Output the (X, Y) coordinate of the center of the cell containing the given text.  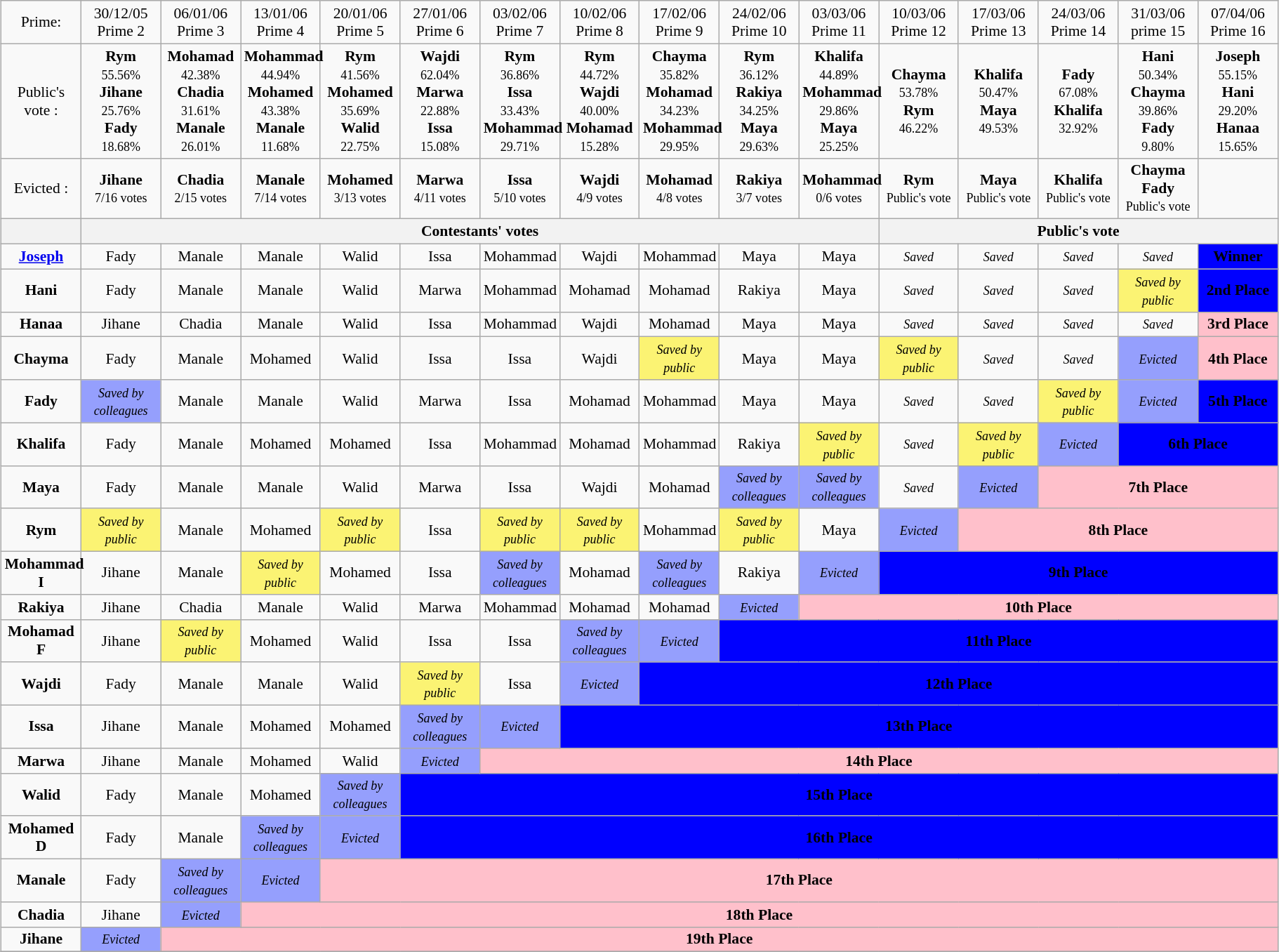
30/12/05 Prime 2 (121, 22)
Hanaa (41, 324)
Rym 36.12% Rakiya 34.25% Maya 29.63% (760, 101)
Mohamad F (41, 640)
Khalifa (41, 444)
17/02/06 Prime 9 (680, 22)
Marwa4/11 votes (440, 188)
19th Place (719, 939)
Winner (1238, 257)
17th Place (799, 880)
Chayma 35.82% Mohamad 34.23% Mohammad 29.95% (680, 101)
Rym (41, 531)
Joseph (41, 257)
Rym 41.56% Mohamed 35.69% Walid 22.75% (360, 101)
31/03/06 prime 15 (1158, 22)
03/02/06 Prime 7 (520, 22)
RymPublic's vote (919, 188)
Rym 55.56% Jihane 25.76% Fady 18.68% (121, 101)
Public's vote (1078, 232)
15th Place (839, 795)
03/03/06 Prime 11 (839, 22)
Khalifa 50.47% Maya 49.53% (998, 101)
Khalifa 44.89% Mohammad 29.86% Maya 25.25% (839, 101)
MayaPublic's vote (998, 188)
4th Place (1238, 358)
5th Place (1238, 402)
Rym 36.86% Issa 33.43% Mohammad 29.71% (520, 101)
Mohammad 44.94% Mohamed 43.38% Manale 11.68% (281, 101)
10/02/06 Prime 8 (599, 22)
14th Place (879, 761)
12th Place (959, 684)
20/01/06 Prime 5 (360, 22)
3rd Place (1238, 324)
KhalifaPublic's vote (1078, 188)
16th Place (839, 838)
Wajdi4/9 votes (599, 188)
2nd Place (1238, 291)
Mohamad4/8 votes (680, 188)
Issa5/10 votes (520, 188)
11th Place (999, 640)
06/01/06 Prime 3 (201, 22)
Contestants' votes (479, 232)
Mohamad 42.38% Chadia 31.61% Manale 26.01% (201, 101)
Mohamed D (41, 838)
Prime: (41, 22)
07/04/06 Prime 16 (1238, 22)
24/02/06 Prime 10 (760, 22)
Jihane7/16 votes (121, 188)
Wajdi 62.04% Marwa 22.88% Issa 15.08% (440, 101)
13/01/06 Prime 4 (281, 22)
27/01/06 Prime 6 (440, 22)
Hani (41, 291)
Rakiya3/7 votes (760, 188)
7th Place (1158, 487)
Chayma (41, 358)
Mohammad I (41, 573)
18th Place (760, 915)
Manale7/14 votes (281, 188)
Fady 67.08% Khalifa 32.92% (1078, 101)
10/03/06 Prime 12 (919, 22)
17/03/06 Prime 13 (998, 22)
ChaymaFadyPublic's vote (1158, 188)
9th Place (1078, 573)
Joseph 55.15% Hani 29.20% Hanaa 15.65% (1238, 101)
Hani 50.34% Chayma 39.86% Fady 9.80% (1158, 101)
Rym 44.72% Wajdi 40.00% Mohamad 15.28% (599, 101)
10th Place (1038, 607)
Chadia2/15 votes (201, 188)
Mohamed3/13 votes (360, 188)
8th Place (1118, 531)
Chayma 53.78% Rym 46.22% (919, 101)
24/03/06 Prime 14 (1078, 22)
Public's vote : (41, 101)
13th Place (918, 727)
6th Place (1198, 444)
Mohammad0/6 votes (839, 188)
Evicted : (41, 188)
